Search for the cell housing the specified text and yield its [X, Y] center coordinate. 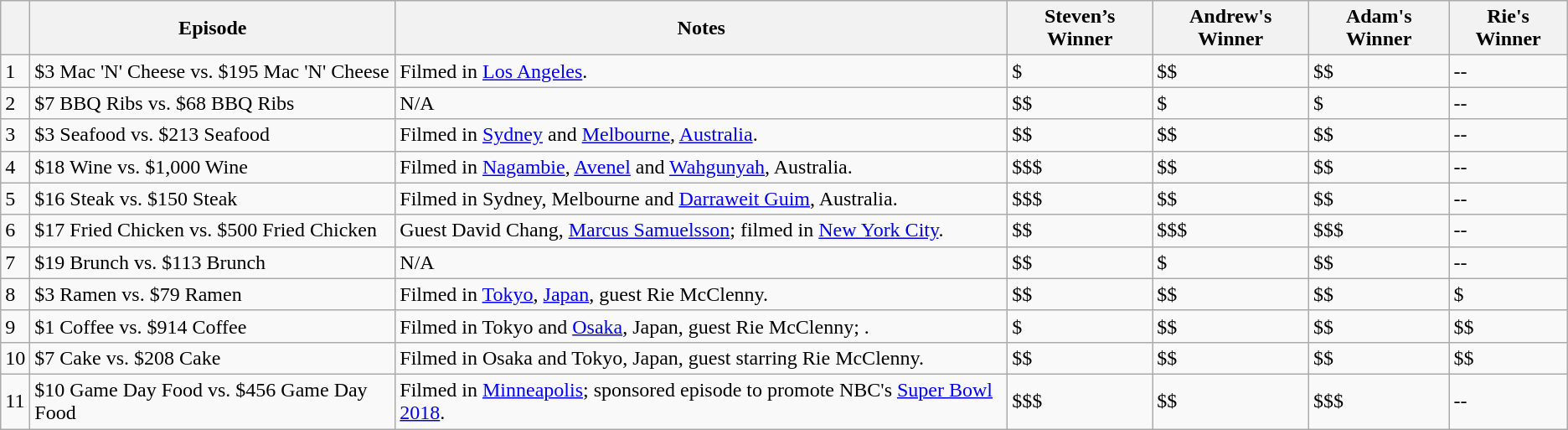
$3 Ramen vs. $79 Ramen [213, 294]
Andrew's Winner [1231, 28]
Steven’s Winner [1081, 28]
3 [15, 135]
11 [15, 401]
4 [15, 167]
8 [15, 294]
$7 BBQ Ribs vs. $68 BBQ Ribs [213, 103]
Filmed in Los Angeles. [702, 71]
10 [15, 358]
$7 Cake vs. $208 Cake [213, 358]
$1 Coffee vs. $914 Coffee [213, 326]
$3 Seafood vs. $213 Seafood [213, 135]
Rie's Winner [1508, 28]
$16 Steak vs. $150 Steak [213, 199]
$3 Mac 'N' Cheese vs. $195 Mac 'N' Cheese [213, 71]
Filmed in Tokyo and Osaka, Japan, guest Rie McClenny; . [702, 326]
$18 Wine vs. $1,000 Wine [213, 167]
7 [15, 262]
2 [15, 103]
Filmed in Tokyo, Japan, guest Rie McClenny. [702, 294]
$10 Game Day Food vs. $456 Game Day Food [213, 401]
Filmed in Sydney and Melbourne, Australia. [702, 135]
Filmed in Sydney, Melbourne and Darraweit Guim, Australia. [702, 199]
Filmed in Osaka and Tokyo, Japan, guest starring Rie McClenny. [702, 358]
$19 Brunch vs. $113 Brunch [213, 262]
Filmed in Nagambie, Avenel and Wahgunyah, Australia. [702, 167]
6 [15, 231]
5 [15, 199]
$17 Fried Chicken vs. $500 Fried Chicken [213, 231]
Adam's Winner [1379, 28]
9 [15, 326]
Notes [702, 28]
Guest David Chang, Marcus Samuelsson; filmed in New York City. [702, 231]
Filmed in Minneapolis; sponsored episode to promote NBC's Super Bowl 2018. [702, 401]
Episode [213, 28]
1 [15, 71]
